Scan for the cell matching the given text and deliver its (x, y) coordinate at center. 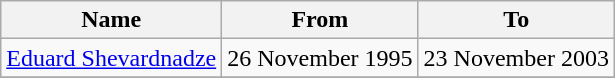
Name (112, 20)
From (320, 20)
23 November 2003 (516, 58)
To (516, 20)
Eduard Shevardnadze (112, 58)
26 November 1995 (320, 58)
